Return [X, Y] of the center of cell containing provided text 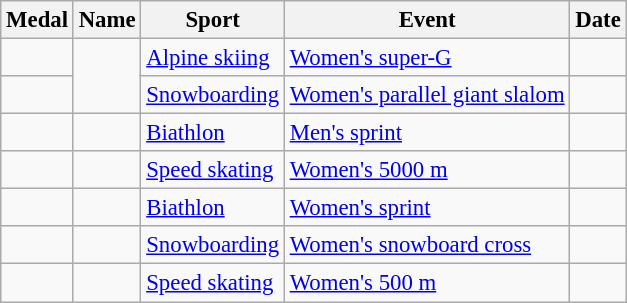
Women's snowboard cross [427, 245]
Event [427, 20]
Women's 500 m [427, 283]
Alpine skiing [212, 58]
Medal [38, 20]
Women's sprint [427, 208]
Date [598, 20]
Women's 5000 m [427, 170]
Women's super-G [427, 58]
Men's sprint [427, 133]
Women's parallel giant slalom [427, 95]
Name [107, 20]
Sport [212, 20]
